Identify which cell holds the provided text, then report its [x, y] central coordinate. 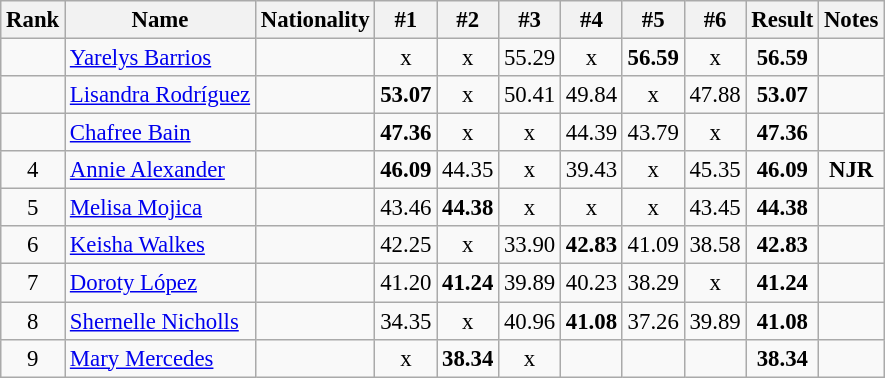
40.23 [591, 283]
8 [33, 321]
#4 [591, 20]
40.96 [530, 321]
#2 [468, 20]
37.26 [653, 321]
#6 [715, 20]
38.29 [653, 283]
39.43 [591, 170]
41.09 [653, 245]
Rank [33, 20]
9 [33, 358]
4 [33, 170]
#5 [653, 20]
41.20 [406, 283]
50.41 [530, 95]
44.35 [468, 170]
Annie Alexander [160, 170]
Lisandra Rodríguez [160, 95]
45.35 [715, 170]
42.25 [406, 245]
34.35 [406, 321]
Shernelle Nicholls [160, 321]
47.88 [715, 95]
Result [782, 20]
Nationality [314, 20]
Keisha Walkes [160, 245]
Notes [852, 20]
Melisa Mojica [160, 208]
33.90 [530, 245]
43.79 [653, 133]
44.39 [591, 133]
Chafree Bain [160, 133]
49.84 [591, 95]
Name [160, 20]
43.45 [715, 208]
5 [33, 208]
#3 [530, 20]
7 [33, 283]
43.46 [406, 208]
55.29 [530, 58]
#1 [406, 20]
38.58 [715, 245]
6 [33, 245]
Doroty López [160, 283]
NJR [852, 170]
Mary Mercedes [160, 358]
Yarelys Barrios [160, 58]
